Search for the cell housing the specified text and yield its [x, y] center coordinate. 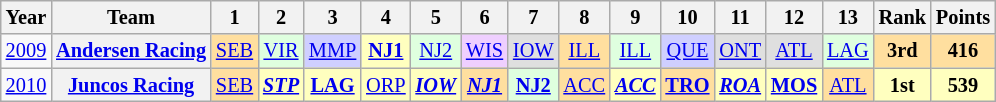
MOS [794, 85]
12 [794, 17]
1 [234, 17]
13 [848, 17]
3rd [902, 51]
416 [963, 51]
8 [584, 17]
ROA [740, 85]
7 [533, 17]
3 [332, 17]
2009 [26, 51]
2010 [26, 85]
Points [963, 17]
QUE [688, 51]
TRO [688, 85]
STP [281, 85]
4 [386, 17]
VIR [281, 51]
ONT [740, 51]
1st [902, 85]
6 [484, 17]
Juncos Racing [131, 85]
11 [740, 17]
MMP [332, 51]
ORP [386, 85]
Andersen Racing [131, 51]
2 [281, 17]
WIS [484, 51]
Team [131, 17]
Year [26, 17]
9 [635, 17]
539 [963, 85]
Rank [902, 17]
10 [688, 17]
5 [436, 17]
